Extract the [x, y] coordinate from the center of the cell holding the provided text.  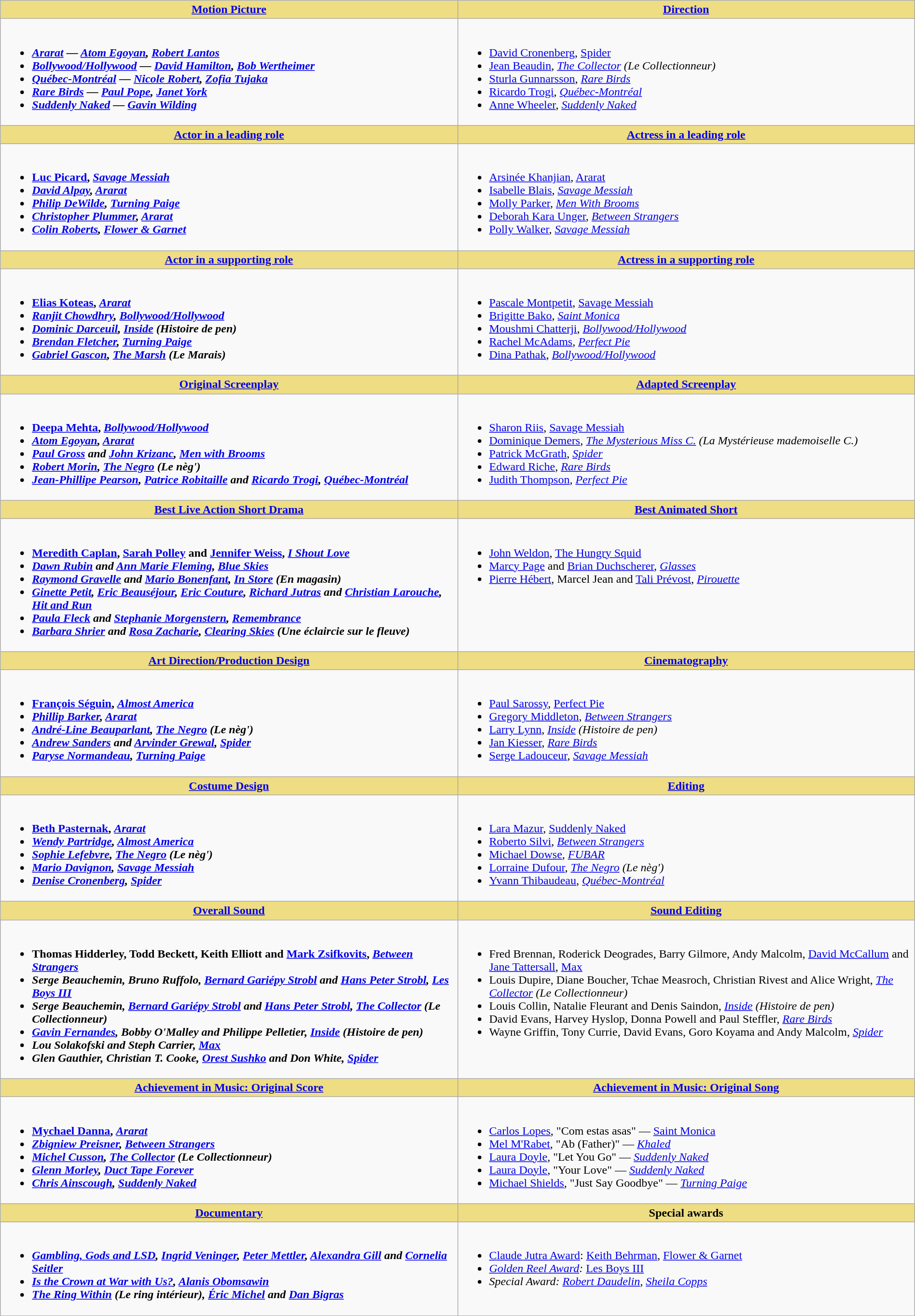
Special awards [686, 1213]
Actor in a leading role [229, 135]
Lara Mazur, Suddenly NakedRoberto Silvi, Between StrangersMichael Dowse, FUBARLorraine Dufour, The Negro (Le nèg')Yvann Thibaudeau, Québec-Montréal [686, 848]
Overall Sound [229, 911]
Luc Picard, Savage MessiahDavid Alpay, AraratPhilip DeWilde, Turning PaigeChristopher Plummer, AraratColin Roberts, Flower & Garnet [229, 197]
Motion Picture [229, 10]
Art Direction/Production Design [229, 660]
Cinematography [686, 660]
Costume Design [229, 786]
Best Animated Short [686, 509]
Editing [686, 786]
Original Screenplay [229, 384]
Arsinée Khanjian, AraratIsabelle Blais, Savage MessiahMolly Parker, Men With BroomsDeborah Kara Unger, Between StrangersPolly Walker, Savage Messiah [686, 197]
Direction [686, 10]
Beth Pasternak, AraratWendy Partridge, Almost AmericaSophie Lefebvre, The Negro (Le nèg')Mario Davignon, Savage MessiahDenise Cronenberg, Spider [229, 848]
Sound Editing [686, 911]
Actress in a supporting role [686, 260]
Achievement in Music: Original Song [686, 1088]
Adapted Screenplay [686, 384]
Claude Jutra Award: Keith Behrman, Flower & GarnetGolden Reel Award: Les Boys IIISpecial Award: Robert Daudelin, Sheila Copps [686, 1269]
John Weldon, The Hungry SquidMarcy Page and Brian Duchscherer, GlassesPierre Hébert, Marcel Jean and Tali Prévost, Pirouette [686, 585]
Best Live Action Short Drama [229, 509]
Documentary [229, 1213]
Actress in a leading role [686, 135]
Actor in a supporting role [229, 260]
Achievement in Music: Original Score [229, 1088]
